Identify which cell holds the provided text, then report its [X, Y] central coordinate. 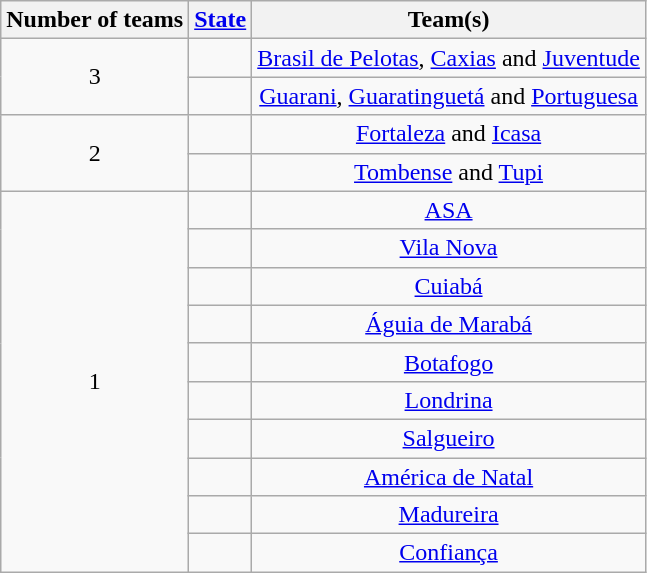
Botafogo [449, 362]
Confiança [449, 553]
Brasil de Pelotas, Caxias and Juventude [449, 58]
3 [95, 77]
Number of teams [95, 20]
América de Natal [449, 477]
Londrina [449, 400]
ASA [449, 210]
Madureira [449, 515]
Tombense and Tupi [449, 172]
Cuiabá [449, 286]
Team(s) [449, 20]
State [220, 20]
Guarani, Guaratinguetá and Portuguesa [449, 96]
1 [95, 382]
Fortaleza and Icasa [449, 134]
Águia de Marabá [449, 324]
Salgueiro [449, 438]
Vila Nova [449, 248]
2 [95, 153]
